Search for the cell housing the specified text and yield its [x, y] center coordinate. 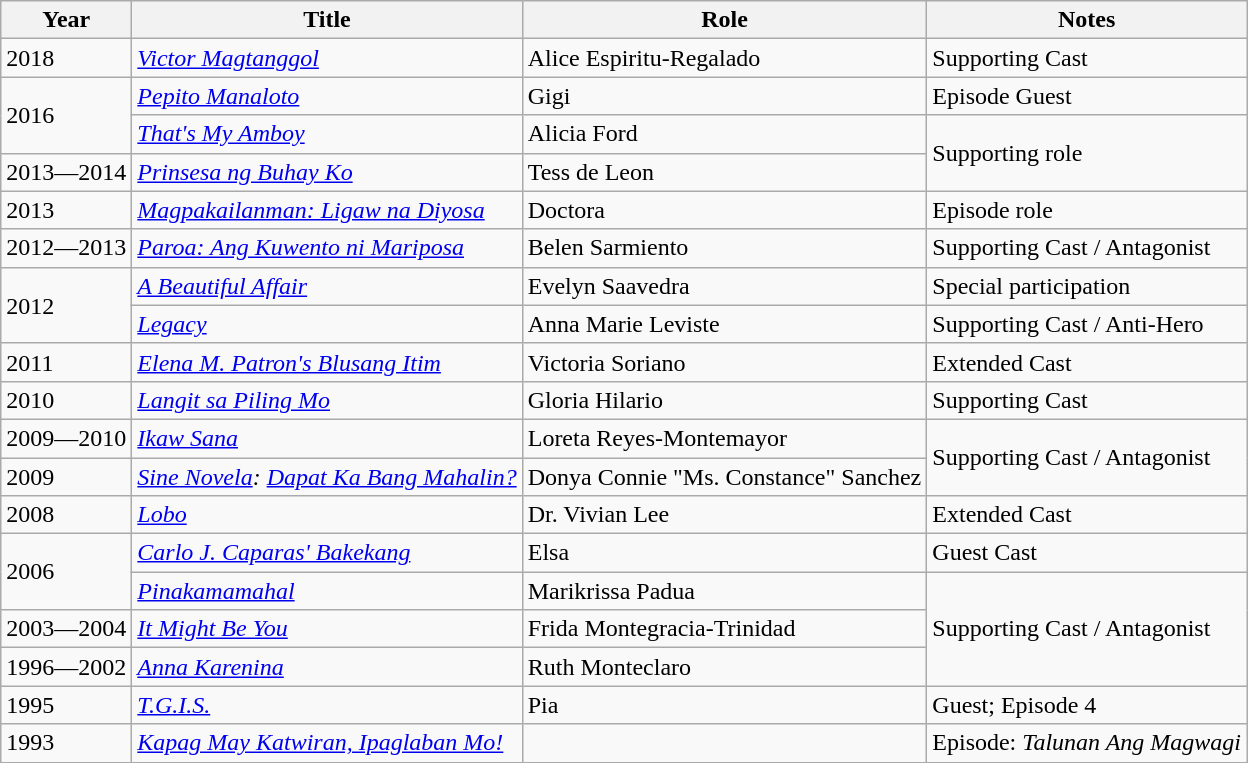
Evelyn Saavedra [724, 286]
Elsa [724, 553]
2008 [66, 515]
Paroa: Ang Kuwento ni Mariposa [327, 248]
Episode role [1087, 210]
Langit sa Piling Mo [327, 400]
Special participation [1087, 286]
Episode Guest [1087, 96]
Frida Montegracia-Trinidad [724, 629]
Alice Espiritu-Regalado [724, 58]
T.G.I.S. [327, 705]
Tess de Leon [724, 172]
Anna Karenina [327, 667]
Guest Cast [1087, 553]
2003—2004 [66, 629]
Marikrissa Padua [724, 591]
It Might Be You [327, 629]
Supporting Cast / Anti-Hero [1087, 324]
Dr. Vivian Lee [724, 515]
Victor Magtanggol [327, 58]
Loreta Reyes-Montemayor [724, 438]
Title [327, 20]
1993 [66, 743]
Carlo J. Caparas' Bakekang [327, 553]
Pinakamamahal [327, 591]
2012 [66, 305]
1995 [66, 705]
Magpakailanman: Ligaw na Diyosa [327, 210]
2018 [66, 58]
Gigi [724, 96]
2016 [66, 115]
Pia [724, 705]
Legacy [327, 324]
Supporting role [1087, 153]
Prinsesa ng Buhay Ko [327, 172]
Guest; Episode 4 [1087, 705]
1996—2002 [66, 667]
2009—2010 [66, 438]
2010 [66, 400]
Ruth Monteclaro [724, 667]
Year [66, 20]
Victoria Soriano [724, 362]
Alicia Ford [724, 134]
2013—2014 [66, 172]
Pepito Manaloto [327, 96]
Gloria Hilario [724, 400]
Sine Novela: Dapat Ka Bang Mahalin? [327, 477]
That's My Amboy [327, 134]
Role [724, 20]
2009 [66, 477]
Kapag May Katwiran, Ipaglaban Mo! [327, 743]
Donya Connie "Ms. Constance" Sanchez [724, 477]
2006 [66, 572]
2012—2013 [66, 248]
Belen Sarmiento [724, 248]
A Beautiful Affair [327, 286]
Anna Marie Leviste [724, 324]
2011 [66, 362]
Doctora [724, 210]
2013 [66, 210]
Elena M. Patron's Blusang Itim [327, 362]
Episode: Talunan Ang Magwagi [1087, 743]
Notes [1087, 20]
Lobo [327, 515]
Ikaw Sana [327, 438]
